Identify which cell holds the provided text, then report its [x, y] central coordinate. 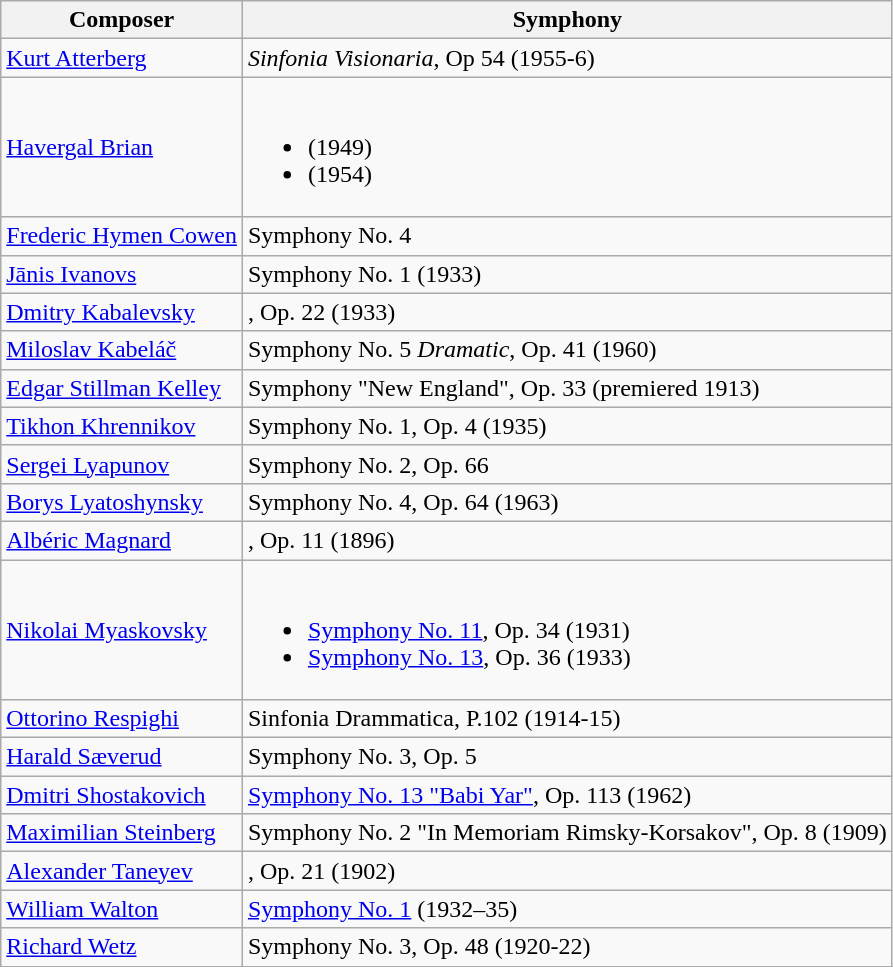
, Op. 22 (1933) [567, 312]
Composer [122, 20]
Symphony No. 4 [567, 236]
Jānis Ivanovs [122, 274]
Dmitri Shostakovich [122, 795]
Ottorino Respighi [122, 719]
Symphony No. 1 (1932–35) [567, 909]
Albéric Magnard [122, 540]
Kurt Atterberg [122, 58]
Symphony No. 3, Op. 48 (1920-22) [567, 947]
Symphony "New England", Op. 33 (premiered 1913) [567, 388]
Maximilian Steinberg [122, 833]
Symphony No. 2, Op. 66 [567, 464]
Symphony No. 5 Dramatic, Op. 41 (1960) [567, 350]
Symphony No. 4, Op. 64 (1963) [567, 502]
Dmitry Kabalevsky [122, 312]
Symphony No. 2 "In Memoriam Rimsky-Korsakov", Op. 8 (1909) [567, 833]
Frederic Hymen Cowen [122, 236]
Richard Wetz [122, 947]
Symphony [567, 20]
Tikhon Khrennikov [122, 426]
, Op. 11 (1896) [567, 540]
(1949) (1954) [567, 147]
Symphony No. 11, Op. 34 (1931)Symphony No. 13, Op. 36 (1933) [567, 630]
Miloslav Kabeláč [122, 350]
Borys Lyatoshynsky [122, 502]
Harald Sæverud [122, 757]
, Op. 21 (1902) [567, 871]
Sergei Lyapunov [122, 464]
Alexander Taneyev [122, 871]
Symphony No. 13 "Babi Yar", Op. 113 (1962) [567, 795]
Havergal Brian [122, 147]
Symphony No. 1 (1933) [567, 274]
Nikolai Myaskovsky [122, 630]
Sinfonia Drammatica, P.102 (1914-15) [567, 719]
Symphony No. 3, Op. 5 [567, 757]
William Walton [122, 909]
Sinfonia Visionaria, Op 54 (1955-6) [567, 58]
Edgar Stillman Kelley [122, 388]
Symphony No. 1, Op. 4 (1935) [567, 426]
